Provide the (X, Y) coordinate of the cell's center where the given text is located.  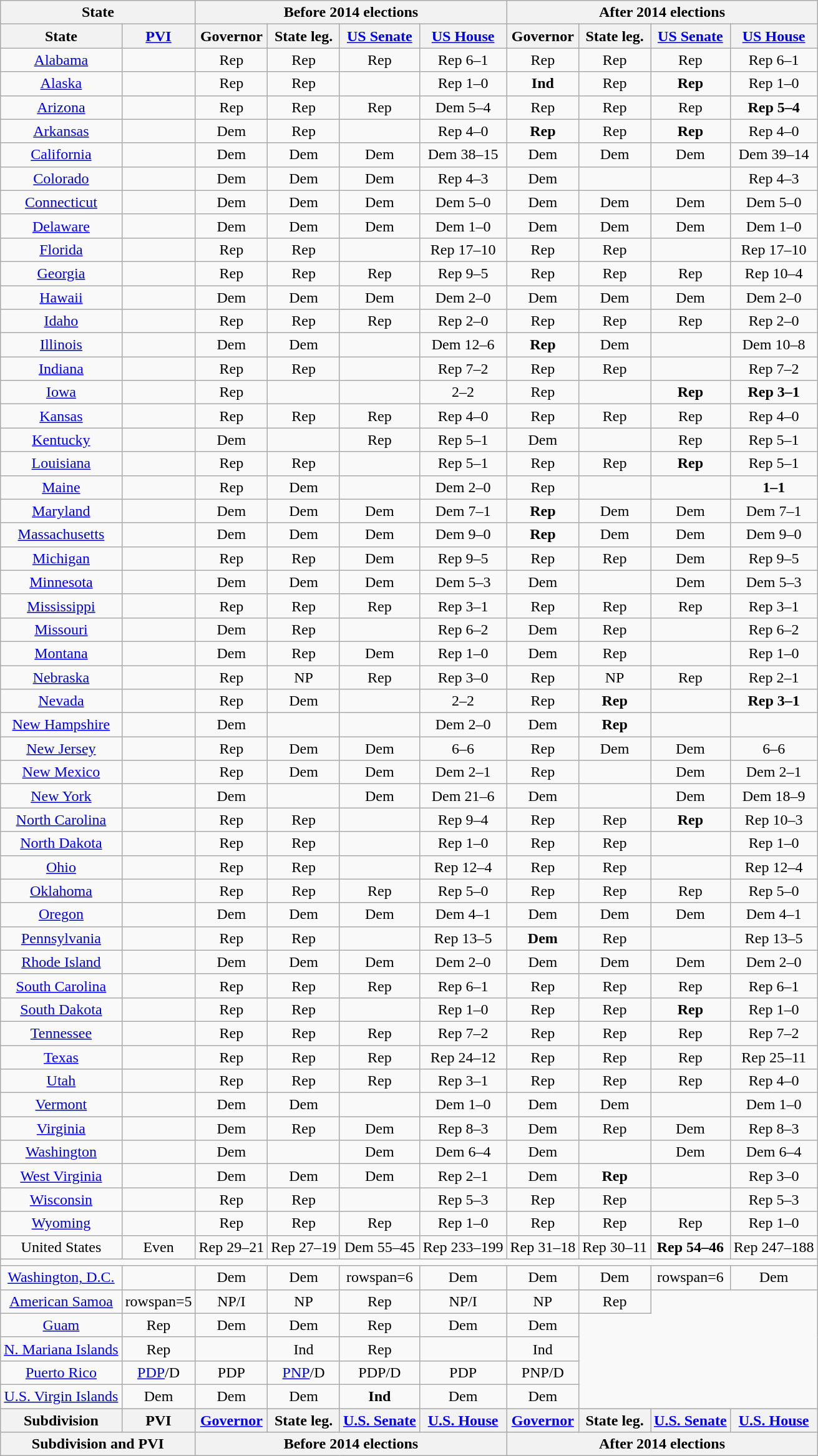
Rep 30–11 (615, 1247)
South Carolina (61, 986)
Ohio (61, 867)
Kansas (61, 416)
Rep 5–4 (774, 107)
Mississippi (61, 606)
Louisiana (61, 463)
Utah (61, 1081)
Colorado (61, 178)
Rep 233–199 (463, 1247)
Rep 10–4 (774, 273)
Rep 27–19 (304, 1247)
Wisconsin (61, 1200)
Rep 31–18 (543, 1247)
Dem 39–14 (774, 155)
Dem 38–15 (463, 155)
United States (61, 1247)
Minnesota (61, 582)
Kentucky (61, 440)
U.S. Virgin Islands (61, 1396)
Washington, D.C. (61, 1278)
Dem 5–4 (463, 107)
Wyoming (61, 1223)
Massachusetts (61, 535)
Rep 9–4 (463, 820)
Michigan (61, 558)
Rep 10–3 (774, 820)
1–1 (774, 487)
New Hampshire (61, 725)
Montana (61, 653)
Arkansas (61, 131)
Dem 10–8 (774, 345)
Texas (61, 1057)
Washington (61, 1152)
Dem 55–45 (379, 1247)
Even (158, 1247)
California (61, 155)
Rep 54–46 (691, 1247)
Pennsylvania (61, 938)
Rhode Island (61, 962)
Illinois (61, 345)
Arizona (61, 107)
Nebraska (61, 677)
Dem 21–6 (463, 796)
Puerto Rico (61, 1372)
Dem 12–6 (463, 345)
New Mexico (61, 772)
New York (61, 796)
Delaware (61, 226)
American Samoa (61, 1301)
Subdivision and PVI (98, 1444)
South Dakota (61, 1009)
Florida (61, 250)
Rep 247–188 (774, 1247)
Nevada (61, 701)
N. Mariana Islands (61, 1349)
Rep 29–21 (231, 1247)
Connecticut (61, 202)
New Jersey (61, 749)
North Dakota (61, 843)
Idaho (61, 321)
Vermont (61, 1105)
Hawaii (61, 298)
Tennessee (61, 1033)
Oregon (61, 915)
Subdivision (61, 1420)
Maine (61, 487)
Rep 24–12 (463, 1057)
rowspan=5 (158, 1301)
Virginia (61, 1128)
Alabama (61, 60)
Oklahoma (61, 891)
Rep 25–11 (774, 1057)
Maryland (61, 511)
Missouri (61, 629)
West Virginia (61, 1176)
Dem 18–9 (774, 796)
Indiana (61, 369)
Iowa (61, 392)
Guam (61, 1325)
North Carolina (61, 820)
Alaska (61, 84)
Georgia (61, 273)
